For the text-containing cell, return its midpoint in (x, y) coordinate format. 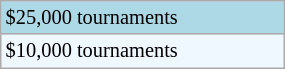
$25,000 tournaments (142, 17)
$10,000 tournaments (142, 51)
